Return the (X, Y) coordinate for the center point of the cell that contains the specified text.  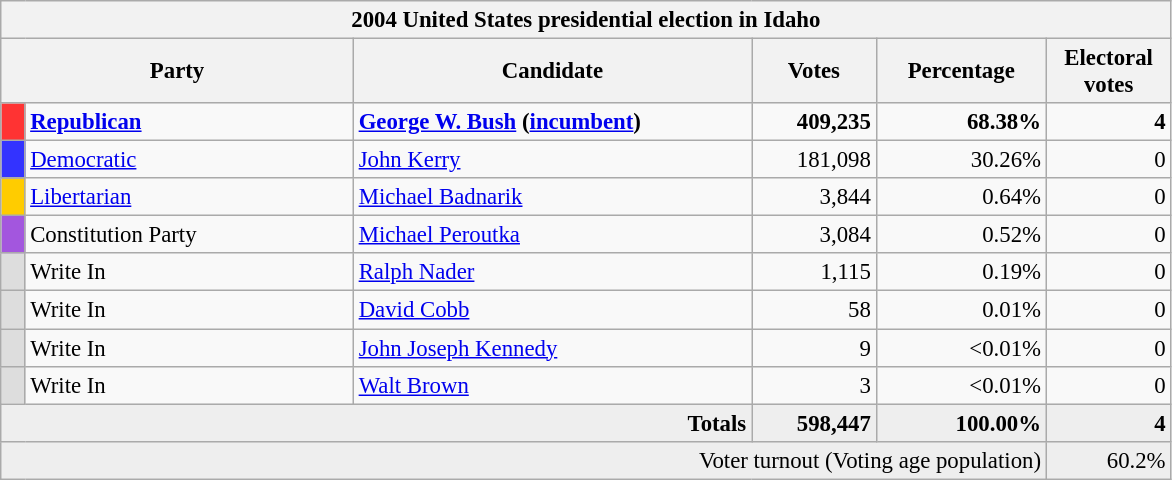
Walt Brown (552, 385)
Percentage (961, 72)
9 (814, 348)
2004 United States presidential election in Idaho (586, 20)
30.26% (961, 160)
Candidate (552, 72)
Voter turnout (Voting age population) (524, 460)
David Cobb (552, 310)
Michael Badnarik (552, 197)
Electoral votes (1108, 72)
Party (178, 72)
Constitution Party (189, 235)
John Joseph Kennedy (552, 348)
409,235 (814, 122)
Libertarian (189, 197)
68.38% (961, 122)
100.00% (961, 423)
0.01% (961, 310)
58 (814, 310)
3 (814, 385)
60.2% (1108, 460)
Ralph Nader (552, 273)
Totals (376, 423)
0.19% (961, 273)
Democratic (189, 160)
George W. Bush (incumbent) (552, 122)
Votes (814, 72)
181,098 (814, 160)
0.52% (961, 235)
1,115 (814, 273)
598,447 (814, 423)
3,844 (814, 197)
John Kerry (552, 160)
Republican (189, 122)
3,084 (814, 235)
Michael Peroutka (552, 235)
0.64% (961, 197)
